Return the (x, y) coordinate for the center point of the cell that contains the specified text.  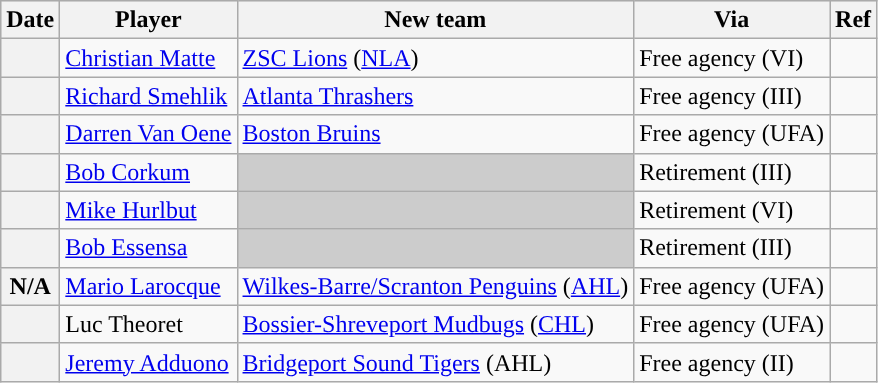
Via (732, 20)
Boston Bruins (436, 134)
New team (436, 20)
Bob Corkum (148, 172)
Jeremy Adduono (148, 362)
Atlanta Thrashers (436, 96)
Retirement (VI) (732, 210)
ZSC Lions (NLA) (436, 58)
Free agency (II) (732, 362)
Free agency (VI) (732, 58)
Luc Theoret (148, 324)
Free agency (III) (732, 96)
Mike Hurlbut (148, 210)
Date (30, 20)
Bob Essensa (148, 248)
Bossier-Shreveport Mudbugs (CHL) (436, 324)
N/A (30, 286)
Ref (854, 20)
Wilkes-Barre/Scranton Penguins (AHL) (436, 286)
Player (148, 20)
Mario Larocque (148, 286)
Christian Matte (148, 58)
Bridgeport Sound Tigers (AHL) (436, 362)
Richard Smehlik (148, 96)
Darren Van Oene (148, 134)
